Search for the cell housing the specified text and yield its (X, Y) center coordinate. 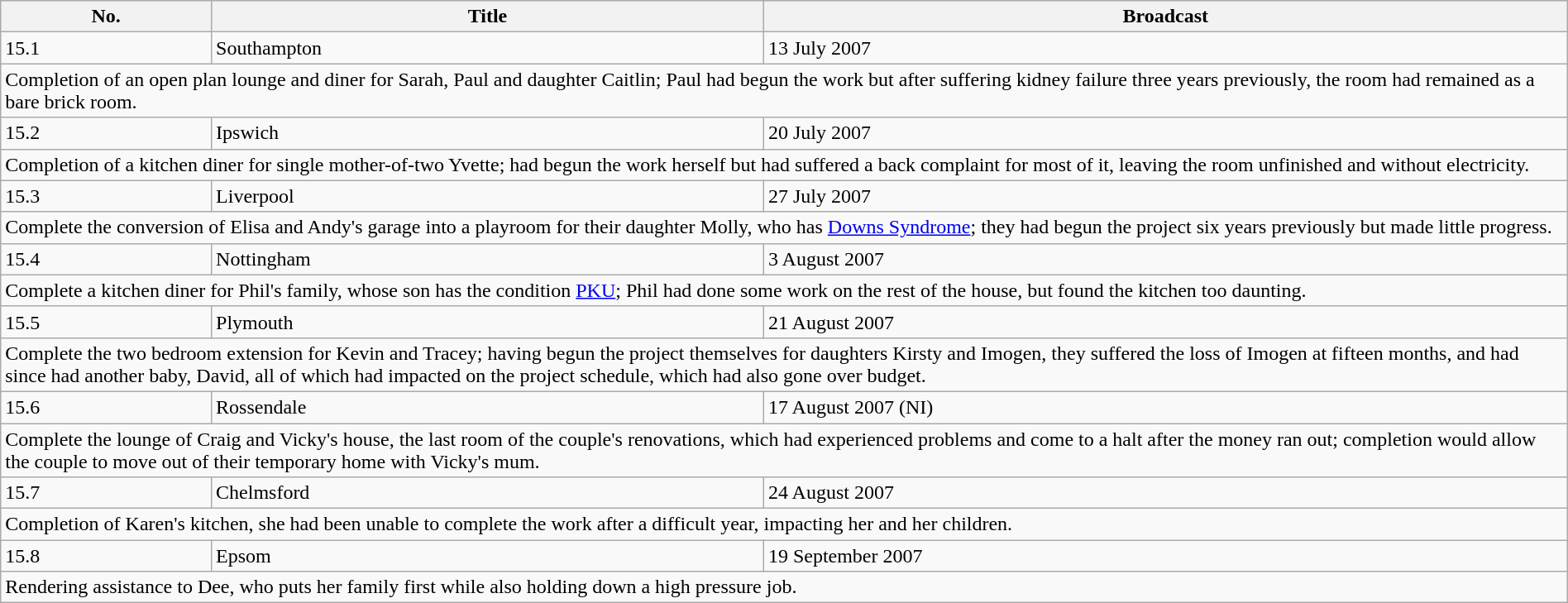
15.4 (106, 259)
Rendering assistance to Dee, who puts her family first while also holding down a high pressure job. (784, 587)
Southampton (488, 48)
24 August 2007 (1165, 493)
Nottingham (488, 259)
No. (106, 17)
15.5 (106, 322)
Ipswich (488, 133)
3 August 2007 (1165, 259)
15.6 (106, 407)
20 July 2007 (1165, 133)
19 September 2007 (1165, 556)
17 August 2007 (NI) (1165, 407)
13 July 2007 (1165, 48)
15.7 (106, 493)
Plymouth (488, 322)
15.1 (106, 48)
Epsom (488, 556)
21 August 2007 (1165, 322)
Chelmsford (488, 493)
Completion of Karen's kitchen, she had been unable to complete the work after a difficult year, impacting her and her children. (784, 524)
15.2 (106, 133)
15.8 (106, 556)
Broadcast (1165, 17)
Liverpool (488, 196)
15.3 (106, 196)
Title (488, 17)
Rossendale (488, 407)
27 July 2007 (1165, 196)
